Locate the cell with the specified text and output its (x, y) center coordinate. 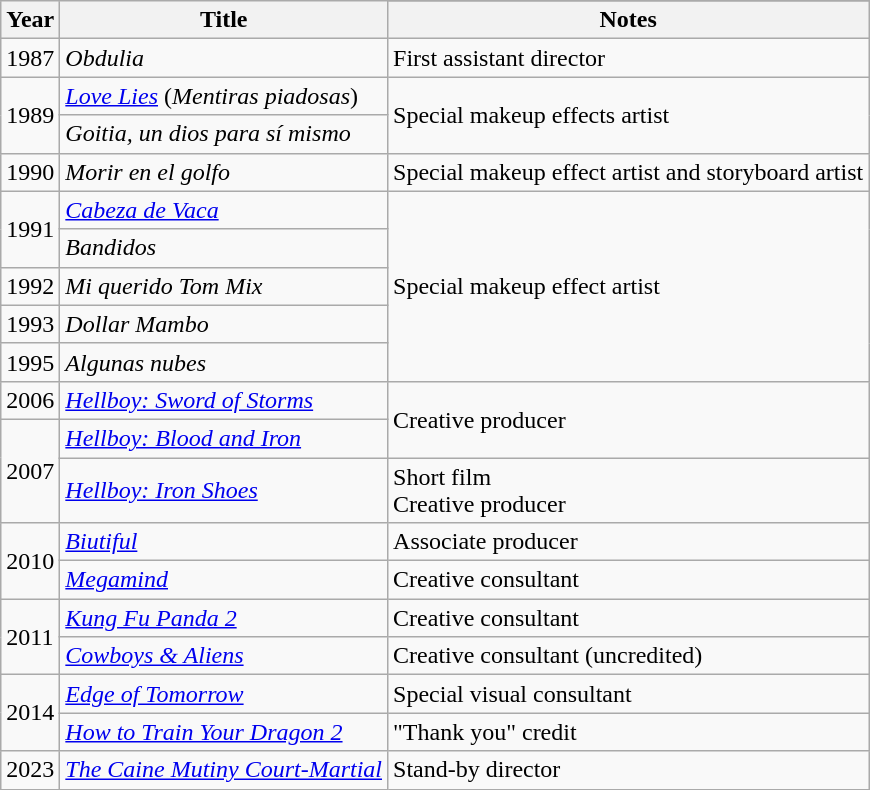
How to Train Your Dragon 2 (224, 732)
Year (30, 20)
Obdulia (224, 58)
Algunas nubes (224, 362)
1992 (30, 286)
Hellboy: Iron Shoes (224, 490)
Dollar Mambo (224, 324)
2006 (30, 400)
First assistant director (628, 58)
Special makeup effect artist and storyboard artist (628, 172)
Morir en el golfo (224, 172)
Megamind (224, 580)
Creative producer (628, 419)
1991 (30, 229)
1995 (30, 362)
2010 (30, 561)
Creative consultant (uncredited) (628, 656)
2023 (30, 770)
Special visual consultant (628, 694)
2007 (30, 470)
Mi querido Tom Mix (224, 286)
2011 (30, 637)
1989 (30, 115)
1990 (30, 172)
Title (224, 20)
Kung Fu Panda 2 (224, 618)
1993 (30, 324)
"Thank you" credit (628, 732)
The Caine Mutiny Court-Martial (224, 770)
Associate producer (628, 542)
Love Lies (Mentiras piadosas) (224, 96)
Hellboy: Blood and Iron (224, 438)
Edge of Tomorrow (224, 694)
Notes (628, 20)
Short filmCreative producer (628, 490)
Bandidos (224, 248)
1987 (30, 58)
Special makeup effects artist (628, 115)
Goitia, un dios para sí mismo (224, 134)
Hellboy: Sword of Storms (224, 400)
Cowboys & Aliens (224, 656)
Cabeza de Vaca (224, 210)
2014 (30, 713)
Stand-by director (628, 770)
Biutiful (224, 542)
Special makeup effect artist (628, 286)
